Pinpoint the cell where the given text exists, returning its [x, y] midpoint coordinate. 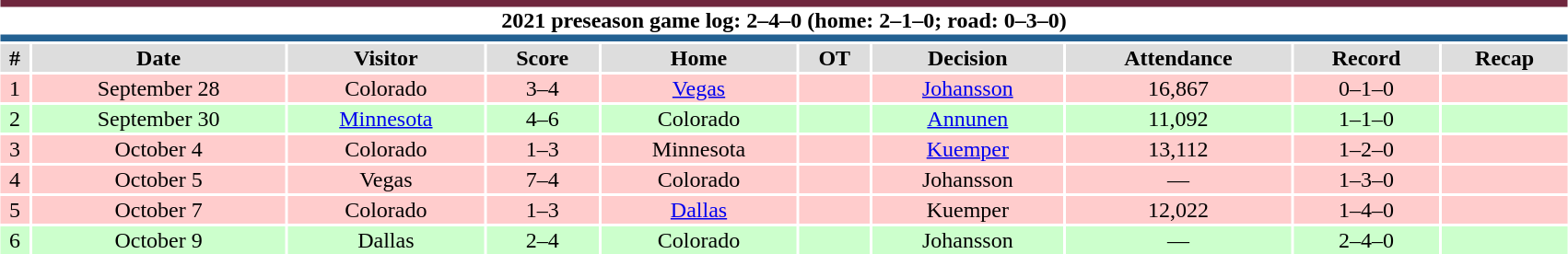
Recap [1504, 58]
0–1–0 [1366, 88]
3 [15, 149]
September 28 [158, 88]
2 [15, 119]
Annunen [967, 119]
October 4 [158, 149]
3–4 [543, 88]
12,022 [1178, 210]
OT [835, 58]
2021 preseason game log: 2–4–0 (home: 2–1–0; road: 0–3–0) [784, 20]
Home [699, 58]
October 7 [158, 210]
2–4 [543, 240]
# [15, 58]
7–4 [543, 179]
11,092 [1178, 119]
Decision [967, 58]
Visitor [386, 58]
4–6 [543, 119]
1–3–0 [1366, 179]
Attendance [1178, 58]
Record [1366, 58]
October 9 [158, 240]
1–1–0 [1366, 119]
October 5 [158, 179]
1–2–0 [1366, 149]
2–4–0 [1366, 240]
4 [15, 179]
5 [15, 210]
1 [15, 88]
September 30 [158, 119]
1–4–0 [1366, 210]
13,112 [1178, 149]
6 [15, 240]
16,867 [1178, 88]
Score [543, 58]
Date [158, 58]
